Scan for the cell matching the given text and deliver its (X, Y) coordinate at center. 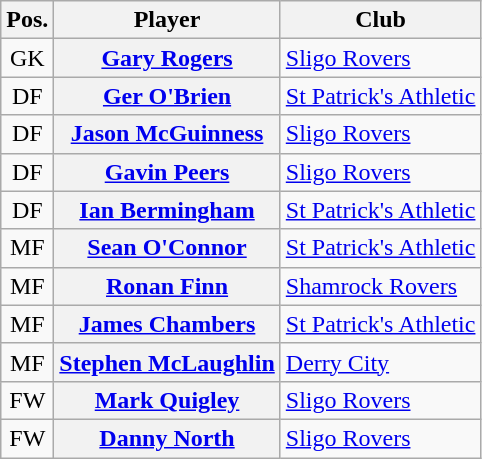
Ronan Finn (167, 286)
Shamrock Rovers (380, 286)
Sean O'Connor (167, 248)
Club (380, 20)
GK (28, 58)
Player (167, 20)
Ger O'Brien (167, 96)
Jason McGuinness (167, 134)
Stephen McLaughlin (167, 362)
Gary Rogers (167, 58)
Derry City (380, 362)
Gavin Peers (167, 172)
Ian Bermingham (167, 210)
James Chambers (167, 324)
Danny North (167, 438)
Mark Quigley (167, 400)
Pos. (28, 20)
